For the text-containing cell, return its midpoint in (x, y) coordinate format. 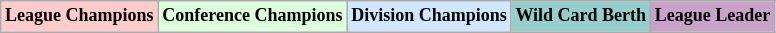
Division Champions (429, 16)
League Champions (80, 16)
Conference Champions (252, 16)
League Leader (712, 16)
Wild Card Berth (580, 16)
